From the cell containing the given text, extract its center point as (X, Y) coordinate. 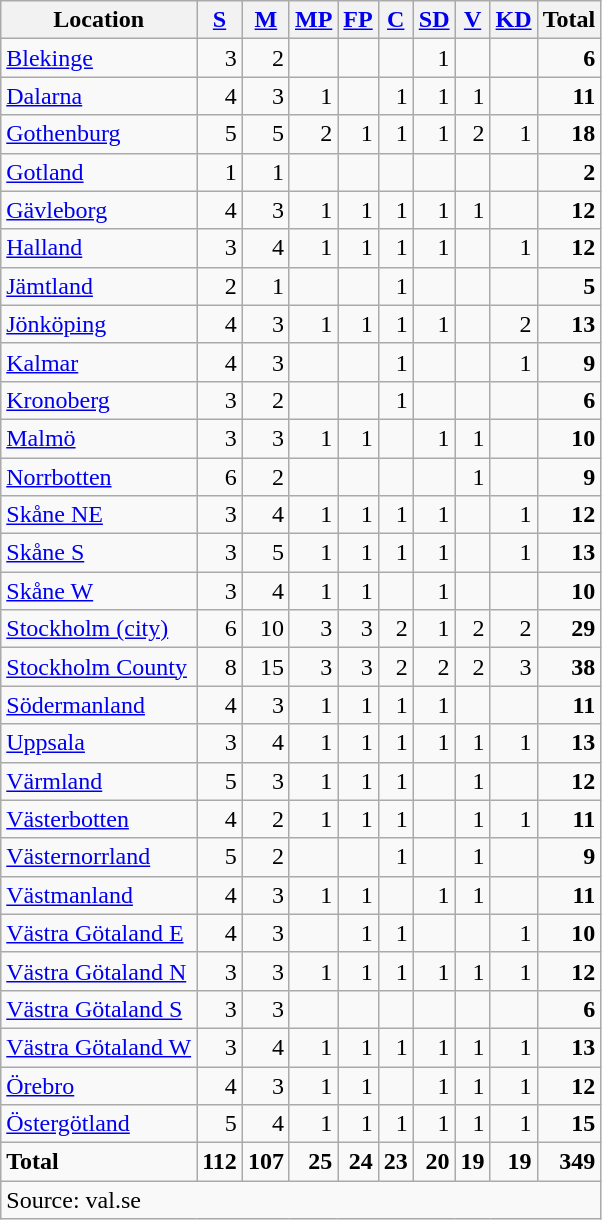
Gotland (99, 172)
Örebro (99, 1085)
112 (220, 1162)
Skåne NE (99, 515)
Gothenburg (99, 134)
Västerbotten (99, 819)
Östergötland (99, 1124)
Skåne S (99, 553)
Västernorrland (99, 857)
Jämtland (99, 286)
Stockholm (city) (99, 629)
Västra Götaland N (99, 971)
MP (313, 20)
Västra Götaland S (99, 1009)
M (266, 20)
29 (569, 629)
C (396, 20)
Kronoberg (99, 400)
38 (569, 667)
KD (514, 20)
Source: val.se (301, 1200)
Jönköping (99, 324)
Västra Götaland W (99, 1047)
FP (358, 20)
107 (266, 1162)
Gävleborg (99, 210)
Dalarna (99, 96)
Södermanland (99, 705)
Värmland (99, 781)
S (220, 20)
8 (220, 667)
SD (434, 20)
18 (569, 134)
349 (569, 1162)
24 (358, 1162)
V (472, 20)
25 (313, 1162)
Halland (99, 248)
Kalmar (99, 362)
23 (396, 1162)
Skåne W (99, 591)
Västra Götaland E (99, 933)
Norrbotten (99, 477)
Location (99, 20)
Västmanland (99, 895)
Uppsala (99, 743)
Blekinge (99, 58)
20 (434, 1162)
Malmö (99, 438)
Stockholm County (99, 667)
